Find where the given text appears and provide that cell's center as [x, y] coordinate. 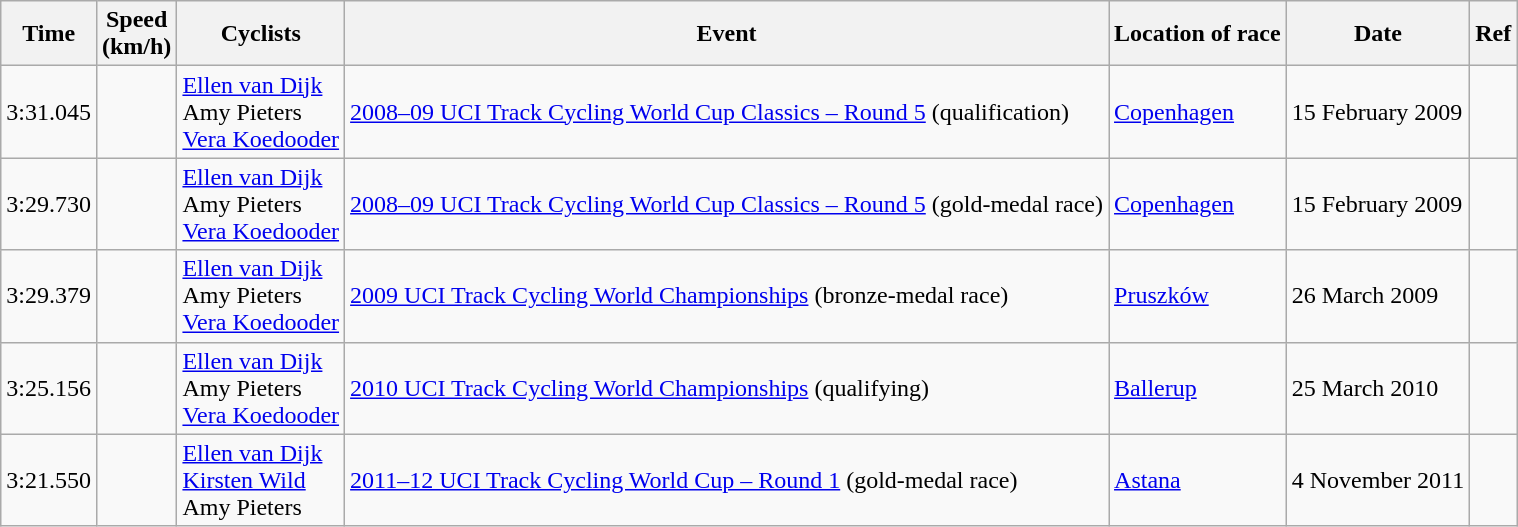
Date [1378, 34]
Ref [1494, 34]
3:31.045 [49, 112]
3:29.379 [49, 296]
2011–12 UCI Track Cycling World Cup – Round 1 (gold-medal race) [727, 480]
Speed(km/h) [136, 34]
2009 UCI Track Cycling World Championships (bronze-medal race) [727, 296]
26 March 2009 [1378, 296]
Pruszków [1198, 296]
3:21.550 [49, 480]
Ballerup [1198, 388]
3:25.156 [49, 388]
Event [727, 34]
Cyclists [261, 34]
2008–09 UCI Track Cycling World Cup Classics – Round 5 (qualification) [727, 112]
Time [49, 34]
25 March 2010 [1378, 388]
3:29.730 [49, 204]
4 November 2011 [1378, 480]
2008–09 UCI Track Cycling World Cup Classics – Round 5 (gold-medal race) [727, 204]
Astana [1198, 480]
Ellen van DijkKirsten WildAmy Pieters [261, 480]
Location of race [1198, 34]
2010 UCI Track Cycling World Championships (qualifying) [727, 388]
